Extract the [x, y] coordinate from the center of the cell holding the provided text.  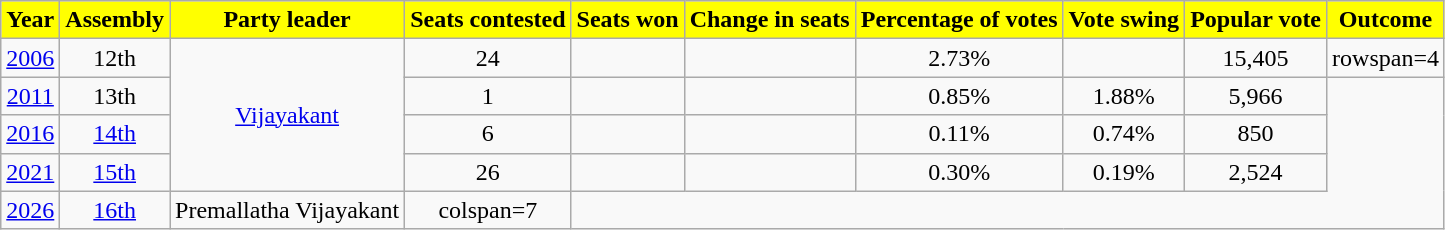
850 [1256, 134]
24 [488, 58]
14th [115, 134]
Vote swing [1124, 20]
2006 [30, 58]
Year [30, 20]
0.19% [1124, 172]
1 [488, 96]
Percentage of votes [959, 20]
0.30% [959, 172]
Assembly [115, 20]
2026 [30, 210]
2016 [30, 134]
Change in seats [770, 20]
2.73% [959, 58]
rowspan=4 [1386, 58]
Premallatha Vijayakant [288, 210]
Seats won [628, 20]
Vijayakant [288, 115]
6 [488, 134]
13th [115, 96]
2,524 [1256, 172]
5,966 [1256, 96]
15th [115, 172]
Outcome [1386, 20]
2021 [30, 172]
1.88% [1124, 96]
Seats contested [488, 20]
0.85% [959, 96]
Popular vote [1256, 20]
12th [115, 58]
2011 [30, 96]
15,405 [1256, 58]
colspan=7 [488, 210]
16th [115, 210]
Party leader [288, 20]
0.11% [959, 134]
0.74% [1124, 134]
26 [488, 172]
